For the text-containing cell, return its midpoint in [x, y] coordinate format. 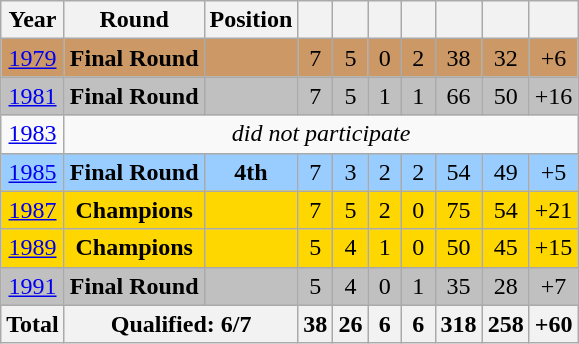
1985 [33, 172]
3 [350, 172]
+7 [554, 286]
did not participate [321, 134]
49 [506, 172]
Round [134, 20]
32 [506, 58]
Total [33, 324]
+21 [554, 210]
+6 [554, 58]
1989 [33, 248]
258 [506, 324]
4th [251, 172]
1979 [33, 58]
318 [458, 324]
75 [458, 210]
1983 [33, 134]
35 [458, 286]
26 [350, 324]
Qualified: 6/7 [181, 324]
+16 [554, 96]
+60 [554, 324]
+5 [554, 172]
66 [458, 96]
1981 [33, 96]
1991 [33, 286]
1987 [33, 210]
28 [506, 286]
45 [506, 248]
+15 [554, 248]
Year [33, 20]
Position [251, 20]
